Return the (X, Y) coordinate for the center point of the cell that contains the specified text.  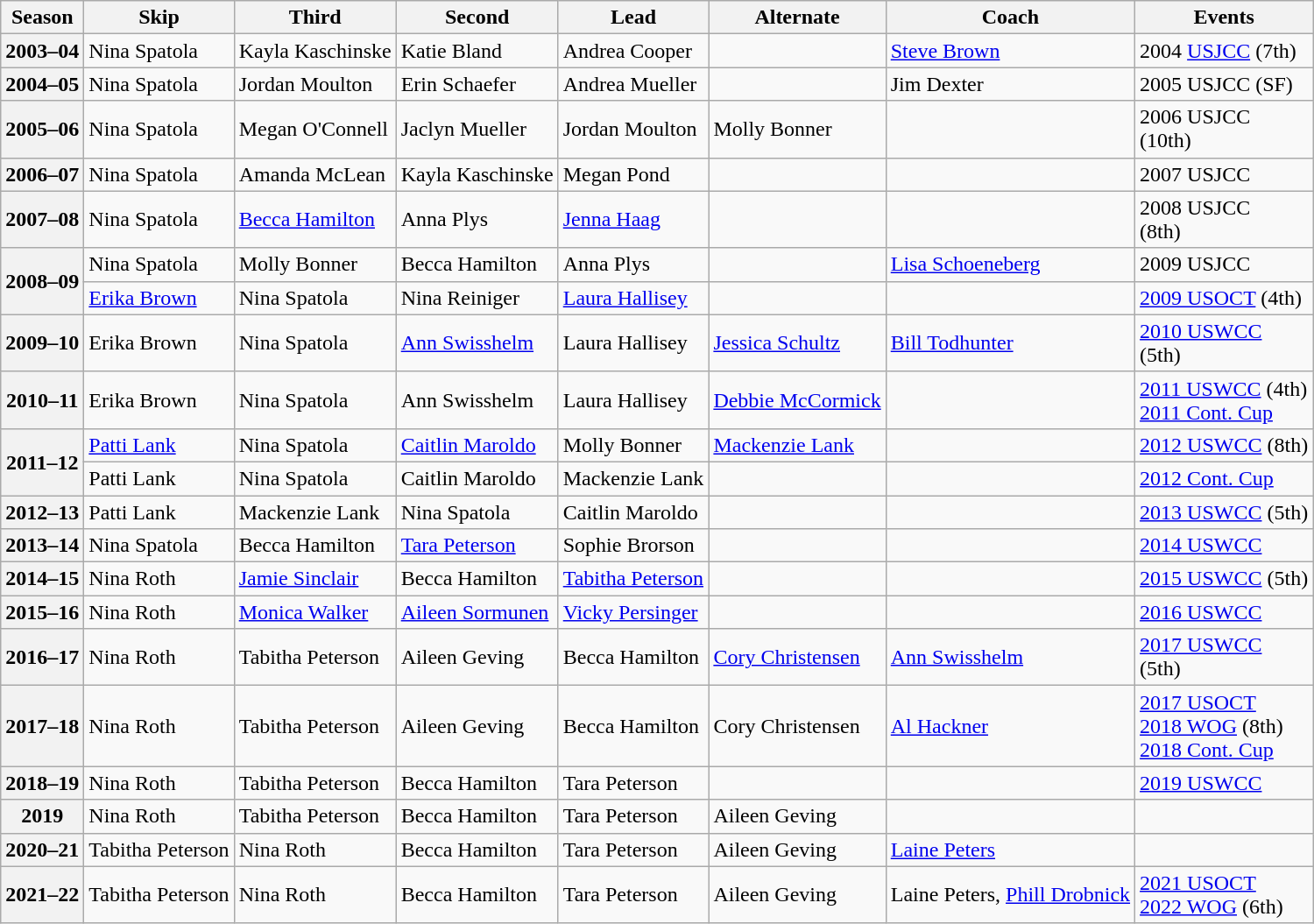
Laine Peters (1010, 850)
Katie Bland (477, 51)
2007–08 (42, 219)
2015–16 (42, 612)
Jenna Haag (633, 219)
Aileen Sormunen (477, 612)
2012 Cont. Cup (1225, 478)
2013 USWCC (5th) (1225, 512)
Jaclyn Mueller (477, 130)
2013–14 (42, 546)
2015 USWCC (5th) (1225, 579)
2021–22 (42, 895)
Nina Reiniger (477, 298)
2016 USWCC (1225, 612)
Jim Dexter (1010, 84)
2005–06 (42, 130)
2021 USOCT 2022 WOG (6th) (1225, 895)
Al Hackner (1010, 726)
Andrea Cooper (633, 51)
Laine Peters, Phill Drobnick (1010, 895)
2011 USWCC (4th)2011 Cont. Cup (1225, 399)
2010 USWCC (5th) (1225, 343)
Debbie McCormick (797, 399)
Amanda McLean (315, 174)
2017 USWCC (5th) (1225, 657)
2009–10 (42, 343)
Jessica Schultz (797, 343)
Erin Schaefer (477, 84)
Second (477, 18)
Steve Brown (1010, 51)
2017–18 (42, 726)
2004 USJCC (7th) (1225, 51)
Lisa Schoeneberg (1010, 265)
2012–13 (42, 512)
Jamie Sinclair (315, 579)
Lead (633, 18)
2020–21 (42, 850)
2006 USJCC (10th) (1225, 130)
2007 USJCC (1225, 174)
2010–11 (42, 399)
Season (42, 18)
Andrea Mueller (633, 84)
2019 USWCC (1225, 783)
2008–09 (42, 281)
2018–19 (42, 783)
2009 USJCC (1225, 265)
Coach (1010, 18)
Events (1225, 18)
2014 USWCC (1225, 546)
2008 USJCC (8th) (1225, 219)
Bill Todhunter (1010, 343)
2017 USOCT 2018 WOG (8th)2018 Cont. Cup (1225, 726)
Megan Pond (633, 174)
2005 USJCC (SF) (1225, 84)
2019 (42, 816)
2006–07 (42, 174)
Megan O'Connell (315, 130)
Sophie Brorson (633, 546)
Monica Walker (315, 612)
Vicky Persinger (633, 612)
2016–17 (42, 657)
2012 USWCC (8th) (1225, 445)
2014–15 (42, 579)
2009 USOCT (4th) (1225, 298)
Alternate (797, 18)
2011–12 (42, 462)
2003–04 (42, 51)
Third (315, 18)
2004–05 (42, 84)
Skip (159, 18)
